Locate the cell with the specified text and output its [X, Y] center coordinate. 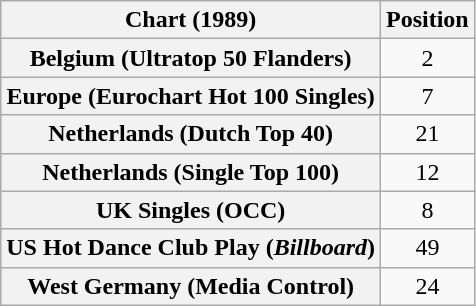
UK Singles (OCC) [191, 210]
West Germany (Media Control) [191, 286]
24 [428, 286]
US Hot Dance Club Play (Billboard) [191, 248]
21 [428, 134]
Netherlands (Dutch Top 40) [191, 134]
2 [428, 58]
49 [428, 248]
Chart (1989) [191, 20]
Position [428, 20]
12 [428, 172]
Netherlands (Single Top 100) [191, 172]
8 [428, 210]
7 [428, 96]
Belgium (Ultratop 50 Flanders) [191, 58]
Europe (Eurochart Hot 100 Singles) [191, 96]
